Find where the given text appears and provide that cell's center as (X, Y) coordinate. 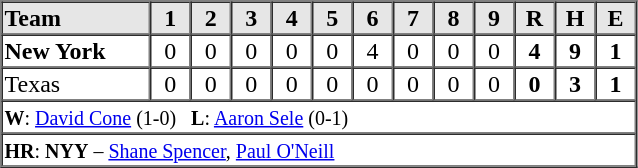
New York (76, 50)
E (616, 18)
5 (332, 18)
8 (453, 18)
Texas (76, 84)
HR: NYY – Shane Spencer, Paul O'Neill (319, 150)
2 (210, 18)
Team (76, 18)
6 (372, 18)
7 (413, 18)
W: David Cone (1-0) L: Aaron Sele (0-1) (319, 116)
R (534, 18)
H (575, 18)
